Determine the [X, Y] coordinate at the center of the cell enclosing the given text.  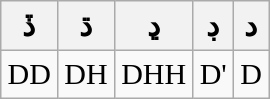
ڌ [86, 26]
DHH [154, 74]
DD [30, 74]
D [252, 74]
ڍ [154, 26]
DH [86, 74]
ڏ [30, 26]
ڊ [214, 26]
د [252, 26]
D' [214, 74]
